Extract the (X, Y) coordinate from the center of the cell holding the provided text.  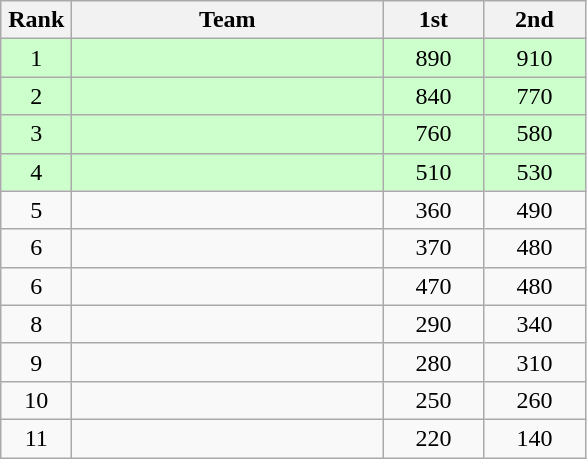
280 (434, 362)
9 (36, 362)
8 (36, 324)
840 (434, 96)
Team (228, 20)
360 (434, 210)
510 (434, 172)
1 (36, 58)
490 (534, 210)
220 (434, 438)
1st (434, 20)
580 (534, 134)
260 (534, 400)
370 (434, 248)
470 (434, 286)
530 (534, 172)
310 (534, 362)
140 (534, 438)
2nd (534, 20)
11 (36, 438)
760 (434, 134)
890 (434, 58)
10 (36, 400)
Rank (36, 20)
250 (434, 400)
290 (434, 324)
770 (534, 96)
3 (36, 134)
340 (534, 324)
5 (36, 210)
910 (534, 58)
2 (36, 96)
4 (36, 172)
